From the cell containing the given text, extract its center point as [X, Y] coordinate. 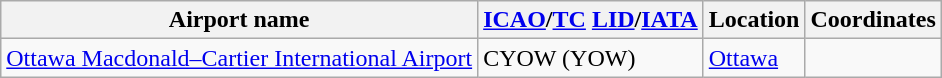
Coordinates [873, 20]
Ottawa Macdonald–Cartier International Airport [240, 58]
Location [754, 20]
ICAO/TC LID/IATA [591, 20]
Ottawa [754, 58]
Airport name [240, 20]
CYOW (YOW) [591, 58]
